Return the (X, Y) coordinate for the center point of the cell that contains the specified text.  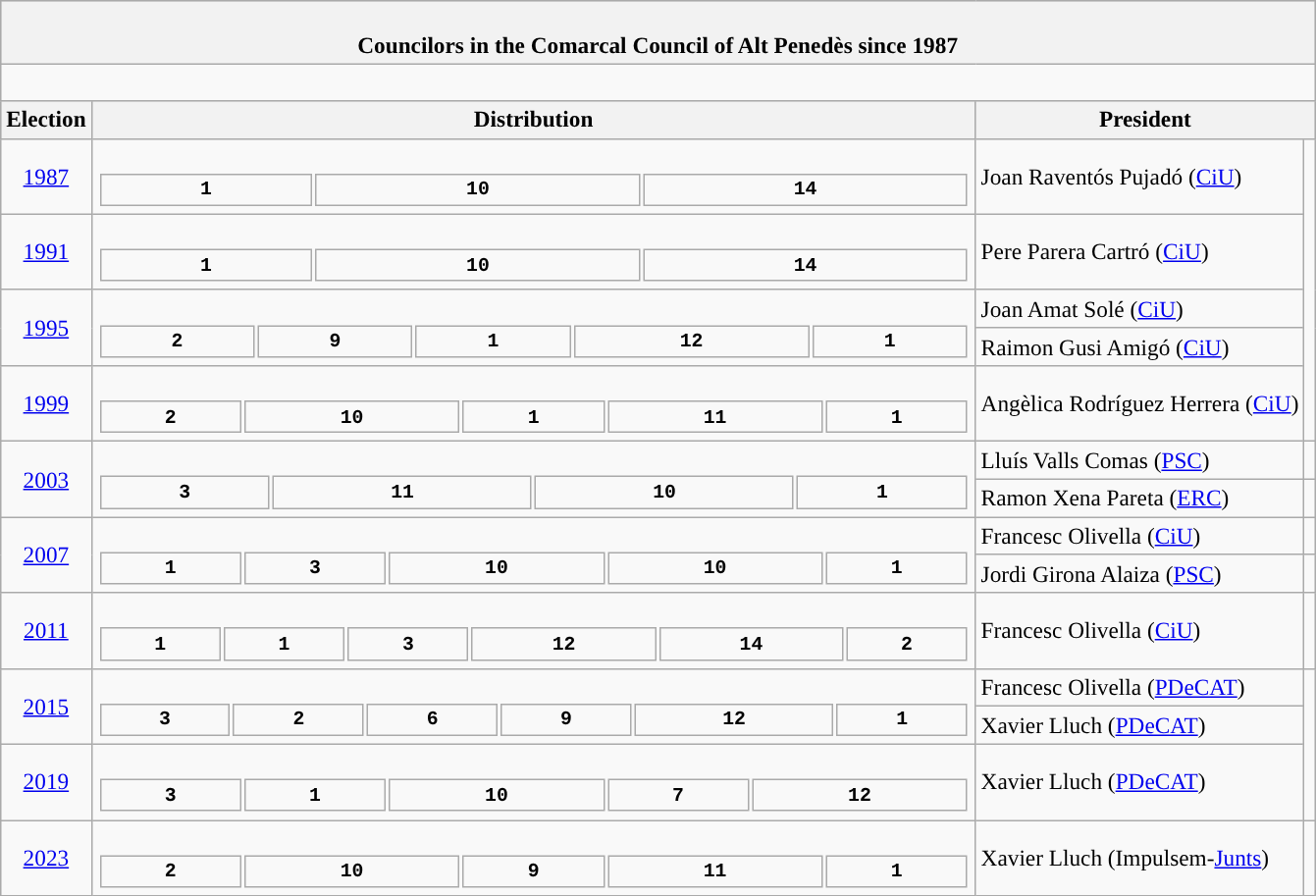
1987 (46, 177)
3 11 10 1 (534, 479)
Joan Amat Solé (CiU) (1140, 308)
6 (432, 718)
President (1144, 120)
2 9 1 12 1 (534, 328)
Raimon Gusi Amigó (CiU) (1140, 347)
2015 (46, 707)
Angèlica Rodríguez Herrera (CiU) (1140, 402)
2007 (46, 553)
2003 (46, 479)
Election (46, 120)
1 1 3 12 14 2 (534, 630)
Xavier Lluch (Impulsem-Junts) (1140, 858)
2 10 1 11 1 (534, 402)
2011 (46, 630)
Councilors in the Comarcal Council of Alt Penedès since 1987 (658, 31)
1999 (46, 402)
3 2 6 9 12 1 (534, 707)
2 10 9 11 1 (534, 858)
2023 (46, 858)
Pere Parera Cartró (CiU) (1140, 251)
3 1 10 7 12 (534, 781)
1991 (46, 251)
Joan Raventós Pujadó (CiU) (1140, 177)
1 3 10 10 1 (534, 553)
Francesc Olivella (PDeCAT) (1140, 687)
Jordi Girona Alaiza (PSC) (1140, 573)
Ramon Xena Pareta (ERC) (1140, 499)
Distribution (534, 120)
Lluís Valls Comas (PSC) (1140, 459)
1995 (46, 328)
7 (678, 795)
2019 (46, 781)
